Capture the cell that displays the provided text and extract its [x, y] central coordinate. 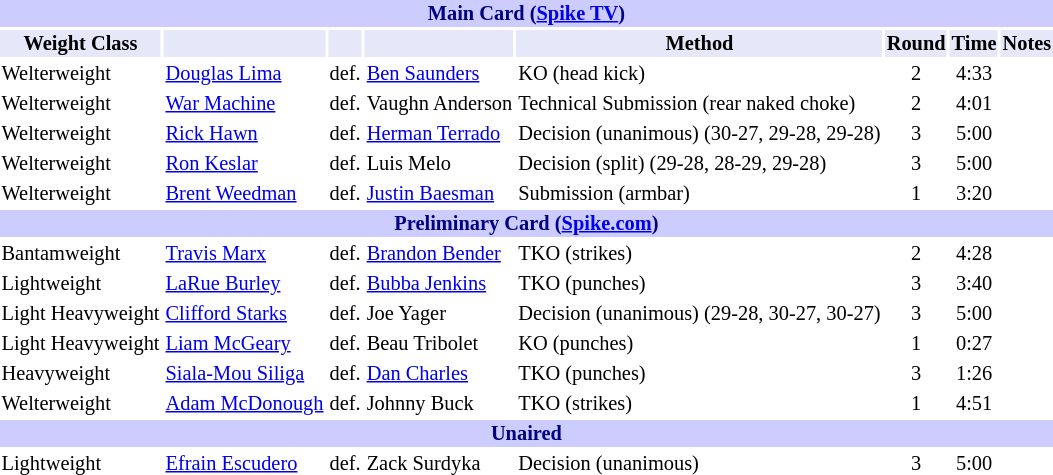
Decision (split) (29-28, 28-29, 29-28) [700, 164]
4:51 [974, 404]
Rick Hawn [244, 134]
Joe Yager [440, 314]
4:01 [974, 104]
Ben Saunders [440, 74]
3:40 [974, 284]
Dan Charles [440, 374]
Johnny Buck [440, 404]
War Machine [244, 104]
Method [700, 44]
Liam McGeary [244, 344]
Round [916, 44]
Bubba Jenkins [440, 284]
Time [974, 44]
Travis Marx [244, 254]
Decision (unanimous) (30-27, 29-28, 29-28) [700, 134]
1:26 [974, 374]
Siala-Mou Siliga [244, 374]
KO (head kick) [700, 74]
4:28 [974, 254]
Clifford Starks [244, 314]
Brent Weedman [244, 194]
Unaired [526, 434]
Ron Keslar [244, 164]
Douglas Lima [244, 74]
Justin Baesman [440, 194]
0:27 [974, 344]
Weight Class [80, 44]
Main Card (Spike TV) [526, 14]
Lightweight [80, 284]
Notes [1027, 44]
Luis Melo [440, 164]
Submission (armbar) [700, 194]
Herman Terrado [440, 134]
Brandon Bender [440, 254]
LaRue Burley [244, 284]
Bantamweight [80, 254]
Decision (unanimous) (29-28, 30-27, 30-27) [700, 314]
Adam McDonough [244, 404]
3:20 [974, 194]
Technical Submission (rear naked choke) [700, 104]
Preliminary Card (Spike.com) [526, 224]
Beau Tribolet [440, 344]
4:33 [974, 74]
Vaughn Anderson [440, 104]
Heavyweight [80, 374]
KO (punches) [700, 344]
